For the text-containing cell, return its midpoint in [X, Y] coordinate format. 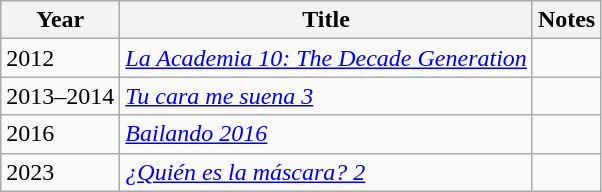
Notes [566, 20]
Tu cara me suena 3 [326, 96]
2016 [60, 134]
Bailando 2016 [326, 134]
2023 [60, 172]
2012 [60, 58]
Title [326, 20]
¿Quién es la máscara? 2 [326, 172]
Year [60, 20]
2013–2014 [60, 96]
La Academia 10: The Decade Generation [326, 58]
